Extract the (X, Y) coordinate from the center of the cell holding the provided text.  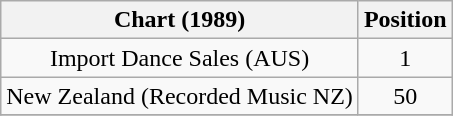
1 (405, 58)
Chart (1989) (180, 20)
Position (405, 20)
Import Dance Sales (AUS) (180, 58)
50 (405, 96)
New Zealand (Recorded Music NZ) (180, 96)
